Provide the [x, y] coordinate of the cell's center where the given text is located.  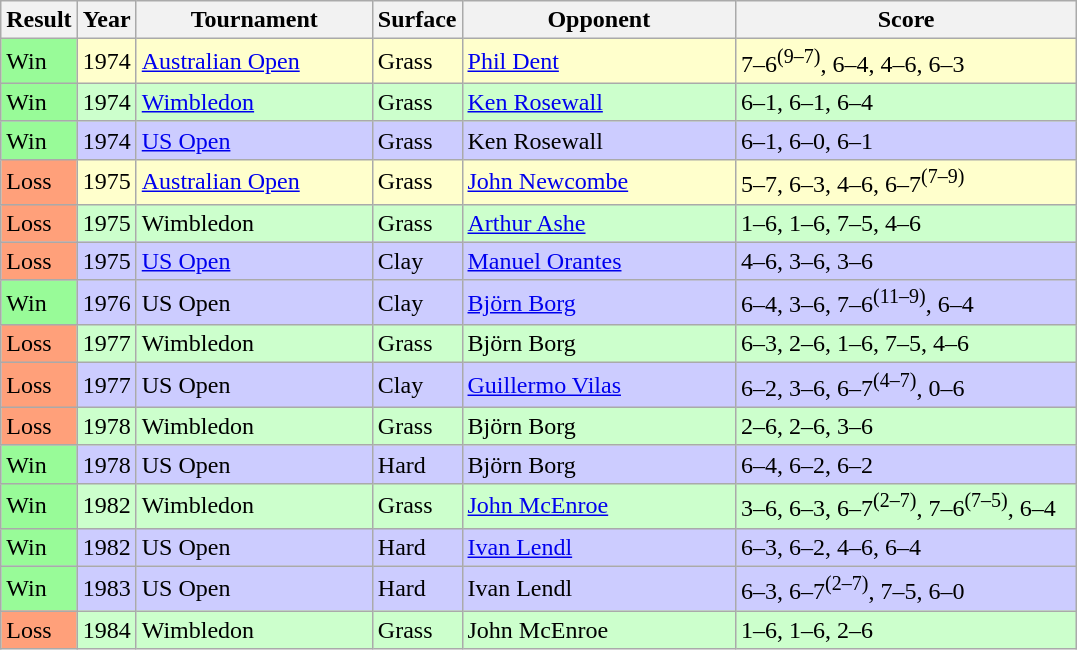
6–1, 6–1, 6–4 [906, 102]
6–3, 6–2, 4–6, 6–4 [906, 547]
1–6, 1–6, 2–6 [906, 630]
1976 [106, 302]
5–7, 6–3, 4–6, 6–7(7–9) [906, 182]
7–6(9–7), 6–4, 4–6, 6–3 [906, 62]
6–4, 6–2, 6–2 [906, 464]
Score [906, 20]
John Newcombe [599, 182]
Tournament [254, 20]
6–2, 3–6, 6–7(4–7), 0–6 [906, 386]
Result [39, 20]
1984 [106, 630]
1–6, 1–6, 7–5, 4–6 [906, 223]
3–6, 6–3, 6–7(2–7), 7–6(7–5), 6–4 [906, 506]
Guillermo Vilas [599, 386]
Arthur Ashe [599, 223]
Opponent [599, 20]
2–6, 2–6, 3–6 [906, 426]
6–3, 6–7(2–7), 7–5, 6–0 [906, 588]
4–6, 3–6, 3–6 [906, 261]
6–3, 2–6, 1–6, 7–5, 4–6 [906, 344]
6–4, 3–6, 7–6(11–9), 6–4 [906, 302]
Year [106, 20]
1983 [106, 588]
6–1, 6–0, 6–1 [906, 140]
Manuel Orantes [599, 261]
Surface [417, 20]
Phil Dent [599, 62]
